Capture the cell that displays the provided text and extract its [X, Y] central coordinate. 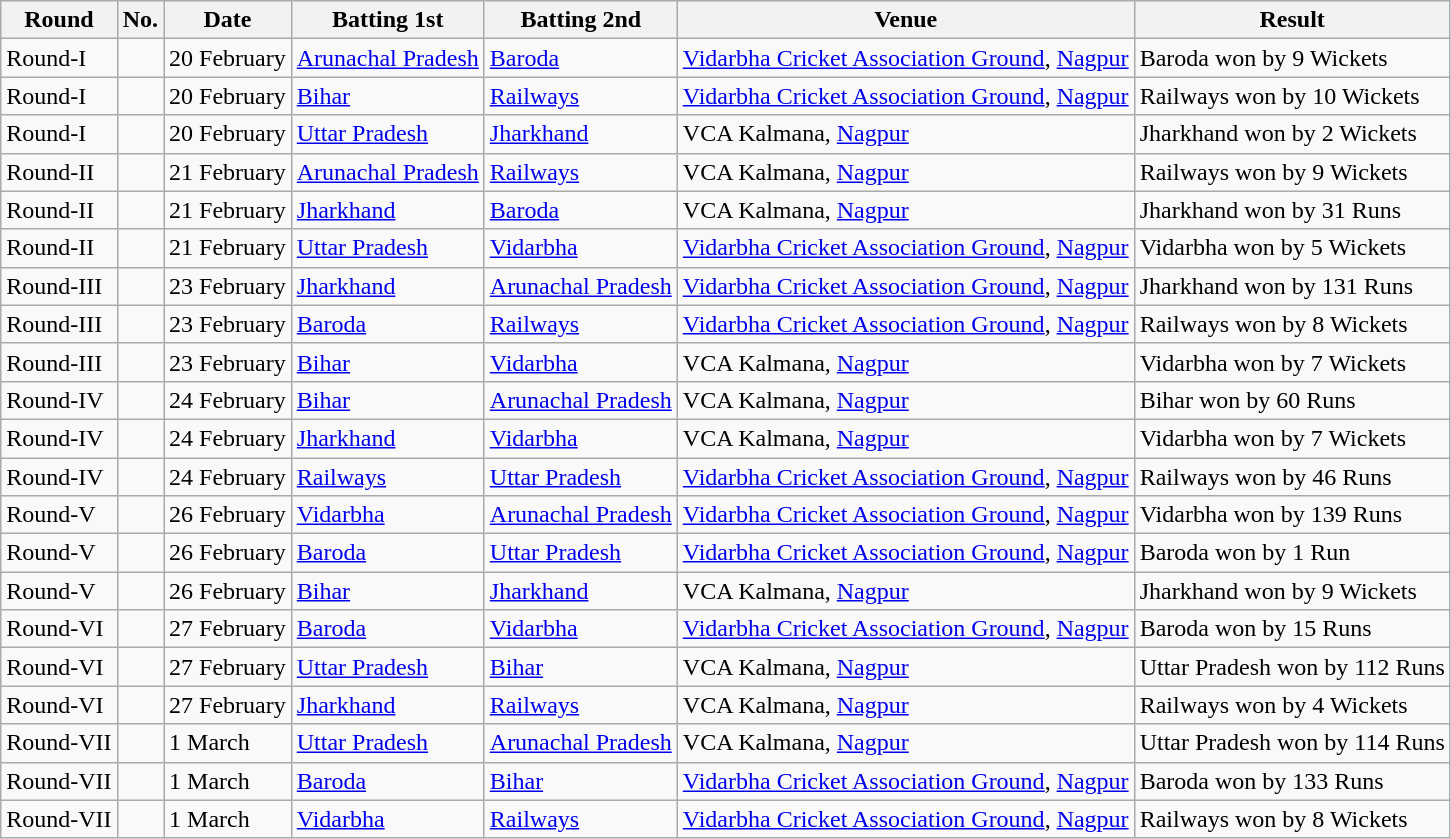
Date [228, 20]
Round [59, 20]
Railways won by 4 Wickets [1292, 705]
Baroda won by 9 Wickets [1292, 58]
Baroda won by 133 Runs [1292, 781]
Uttar Pradesh won by 114 Runs [1292, 743]
Uttar Pradesh won by 112 Runs [1292, 667]
Railways won by 46 Runs [1292, 477]
Railways won by 10 Wickets [1292, 96]
No. [140, 20]
Result [1292, 20]
Vidarbha won by 5 Wickets [1292, 248]
Venue [906, 20]
Railways won by 9 Wickets [1292, 172]
Batting 2nd [580, 20]
Batting 1st [388, 20]
Baroda won by 1 Run [1292, 553]
Jharkhand won by 9 Wickets [1292, 591]
Bihar won by 60 Runs [1292, 400]
Jharkhand won by 2 Wickets [1292, 134]
Baroda won by 15 Runs [1292, 629]
Vidarbha won by 139 Runs [1292, 515]
Jharkhand won by 131 Runs [1292, 286]
Jharkhand won by 31 Runs [1292, 210]
